For the text-containing cell, return its midpoint in [X, Y] coordinate format. 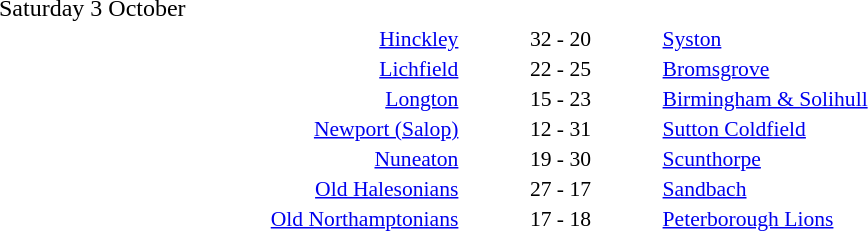
19 - 30 [560, 158]
27 - 17 [560, 188]
32 - 20 [560, 38]
15 - 23 [560, 98]
22 - 25 [560, 68]
12 - 31 [560, 128]
